Output the (x, y) coordinate of the center of the cell containing the given text.  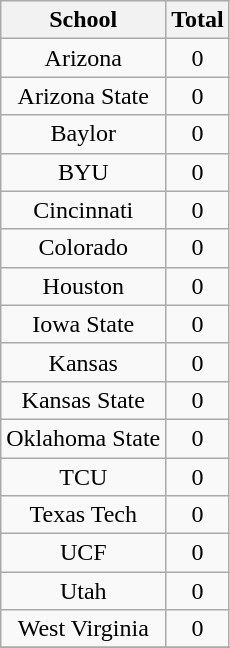
Arizona State (84, 96)
UCF (84, 553)
School (84, 20)
Kansas State (84, 400)
Kansas (84, 362)
Arizona (84, 58)
Total (198, 20)
Texas Tech (84, 515)
West Virginia (84, 629)
Utah (84, 591)
Cincinnati (84, 210)
Iowa State (84, 324)
BYU (84, 172)
Houston (84, 286)
TCU (84, 477)
Oklahoma State (84, 438)
Baylor (84, 134)
Colorado (84, 248)
